Identify which cell holds the provided text, then report its [X, Y] central coordinate. 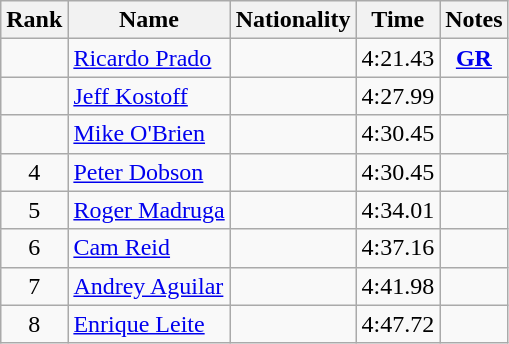
Ricardo Prado [149, 58]
Mike O'Brien [149, 134]
Roger Madruga [149, 210]
4:37.16 [398, 248]
8 [34, 324]
4 [34, 172]
Time [398, 20]
Name [149, 20]
7 [34, 286]
6 [34, 248]
Enrique Leite [149, 324]
4:21.43 [398, 58]
4:41.98 [398, 286]
Peter Dobson [149, 172]
5 [34, 210]
Andrey Aguilar [149, 286]
4:27.99 [398, 96]
Jeff Kostoff [149, 96]
Cam Reid [149, 248]
GR [474, 58]
Rank [34, 20]
Notes [474, 20]
Nationality [293, 20]
4:47.72 [398, 324]
4:34.01 [398, 210]
